Detect which cell encompasses the target text, then output its (X, Y) center coordinate. 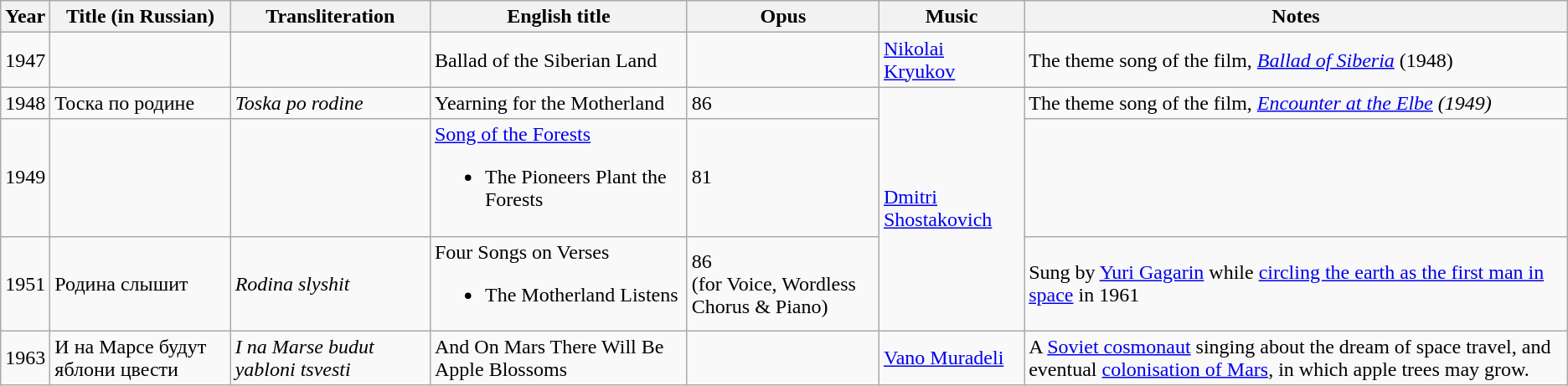
Rodina slyshit (330, 283)
Toska po rodine (330, 103)
Тоска по родине (141, 103)
Родина слышит (141, 283)
Vano Muradeli (952, 358)
1947 (25, 60)
Music (952, 17)
Year (25, 17)
Nikolai Kryukov (952, 60)
1951 (25, 283)
The theme song of the film, Encounter at the Elbe (1949) (1297, 103)
The theme song of the film, Ballad of Siberia (1948) (1297, 60)
Four Songs on VersesThe Motherland Listens (558, 283)
И на Марсе будут яблони цвести (141, 358)
Title (in Russian) (141, 17)
Notes (1297, 17)
Opus (782, 17)
86 (782, 103)
I na Marse budut yabloni tsvesti (330, 358)
Song of the ForestsThe Pioneers Plant the Forests (558, 178)
English title (558, 17)
Transliteration (330, 17)
And On Mars There Will Be Apple Blossoms (558, 358)
Dmitri Shostakovich (952, 209)
Sung by Yuri Gagarin while circling the earth as the first man in space in 1961 (1297, 283)
86(for Voice, Wordless Chorus & Piano) (782, 283)
81 (782, 178)
Yearning for the Motherland (558, 103)
A Soviet cosmonaut singing about the dream of space travel, and eventual colonisation of Mars, in which apple trees may grow. (1297, 358)
1949 (25, 178)
1963 (25, 358)
1948 (25, 103)
Ballad of the Siberian Land (558, 60)
